Identify which cell holds the provided text, then report its [X, Y] central coordinate. 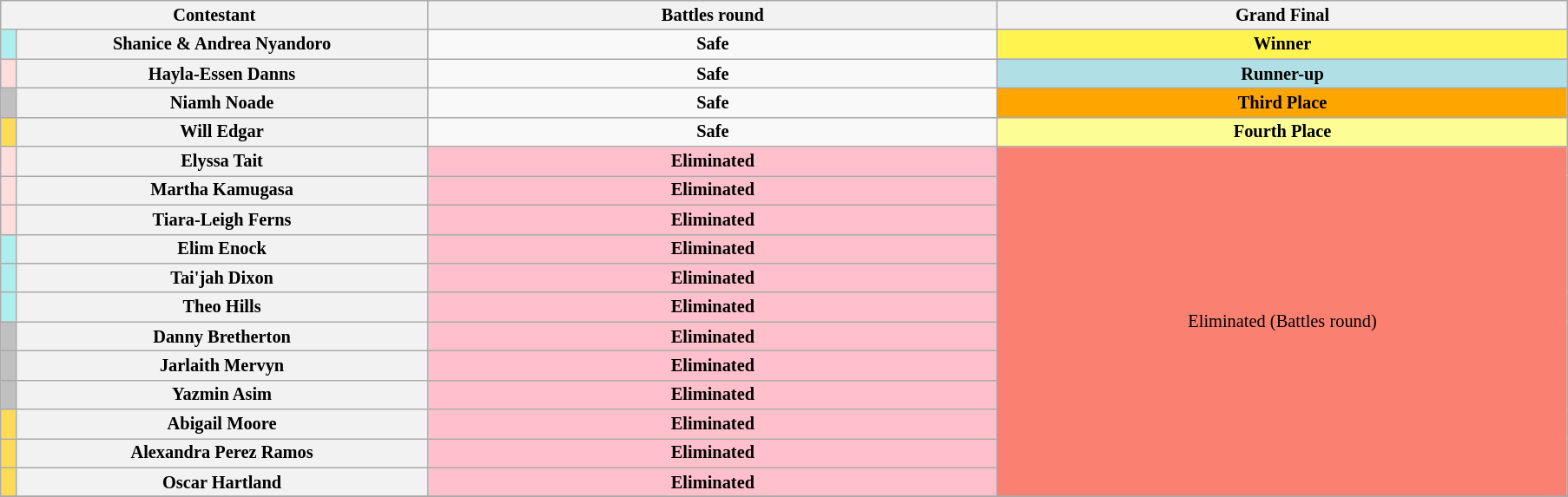
Abigail Moore [222, 424]
Martha Kamugasa [222, 190]
Danny Bretherton [222, 337]
Grand Final [1282, 15]
Yazmin Asim [222, 395]
Elyssa Tait [222, 161]
Winner [1282, 44]
Tai'jah Dixon [222, 278]
Contestant [214, 15]
Alexandra Perez Ramos [222, 453]
Theo Hills [222, 307]
Will Edgar [222, 132]
Runner-up [1282, 74]
Jarlaith Mervyn [222, 365]
Hayla-Essen Danns [222, 74]
Elim Enock [222, 249]
Tiara-Leigh Ferns [222, 219]
Eliminated (Battles round) [1282, 322]
Oscar Hartland [222, 482]
Third Place [1282, 102]
Shanice & Andrea Nyandoro [222, 44]
Fourth Place [1282, 132]
Battles round [713, 15]
Niamh Noade [222, 102]
